Output the (X, Y) coordinate of the center of the cell containing the given text.  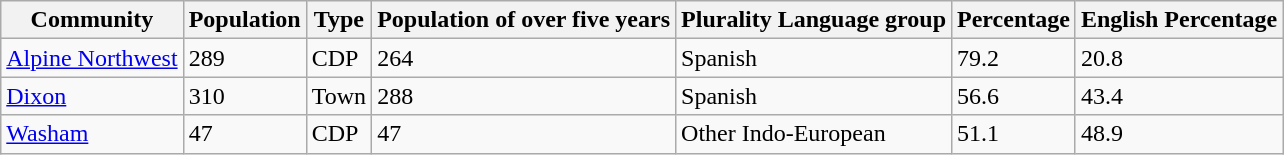
48.9 (1178, 134)
56.6 (1014, 96)
43.4 (1178, 96)
51.1 (1014, 134)
Population (244, 20)
Percentage (1014, 20)
Population of over five years (524, 20)
310 (244, 96)
Alpine Northwest (92, 58)
Plurality Language group (814, 20)
Town (338, 96)
288 (524, 96)
264 (524, 58)
Type (338, 20)
Washam (92, 134)
English Percentage (1178, 20)
Other Indo-European (814, 134)
79.2 (1014, 58)
20.8 (1178, 58)
289 (244, 58)
Community (92, 20)
Dixon (92, 96)
